Identify which cell holds the provided text, then report its [x, y] central coordinate. 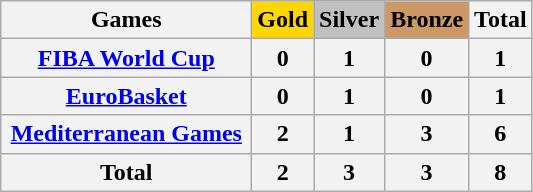
8 [501, 172]
FIBA World Cup [126, 58]
EuroBasket [126, 96]
Mediterranean Games [126, 134]
Games [126, 20]
6 [501, 134]
Bronze [427, 20]
Silver [350, 20]
Gold [283, 20]
